Pinpoint the cell where the given text exists, returning its [X, Y] midpoint coordinate. 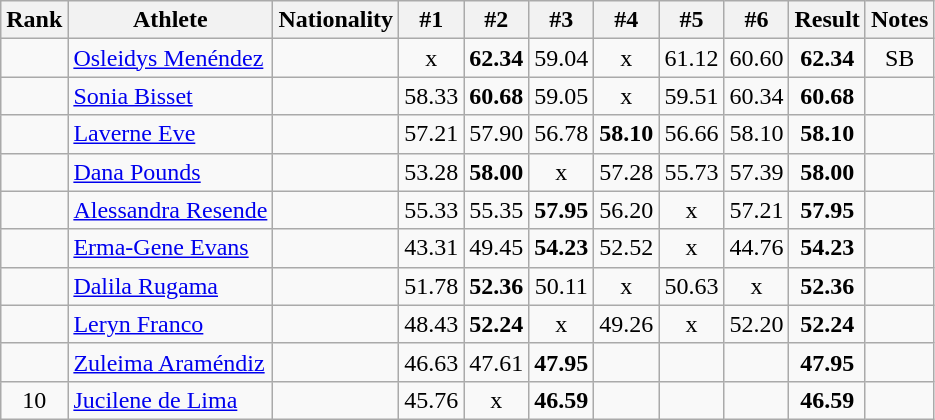
Result [827, 20]
57.28 [626, 172]
#6 [756, 20]
#1 [432, 20]
60.34 [756, 96]
55.73 [692, 172]
Athlete [170, 20]
49.45 [496, 248]
Rank [34, 20]
#5 [692, 20]
SB [899, 58]
Nationality [336, 20]
55.33 [432, 210]
58.33 [432, 96]
51.78 [432, 286]
57.39 [756, 172]
56.66 [692, 134]
44.76 [756, 248]
57.90 [496, 134]
50.63 [692, 286]
50.11 [562, 286]
Dalila Rugama [170, 286]
52.20 [756, 324]
Dana Pounds [170, 172]
59.05 [562, 96]
52.52 [626, 248]
Osleidys Menéndez [170, 58]
46.63 [432, 362]
Erma-Gene Evans [170, 248]
55.35 [496, 210]
59.51 [692, 96]
47.61 [496, 362]
45.76 [432, 400]
Alessandra Resende [170, 210]
Notes [899, 20]
60.60 [756, 58]
48.43 [432, 324]
53.28 [432, 172]
Laverne Eve [170, 134]
49.26 [626, 324]
10 [34, 400]
#4 [626, 20]
61.12 [692, 58]
56.78 [562, 134]
#3 [562, 20]
#2 [496, 20]
Zuleima Araméndiz [170, 362]
43.31 [432, 248]
59.04 [562, 58]
Jucilene de Lima [170, 400]
56.20 [626, 210]
Sonia Bisset [170, 96]
Leryn Franco [170, 324]
